Scan for the cell matching the given text and deliver its (x, y) coordinate at center. 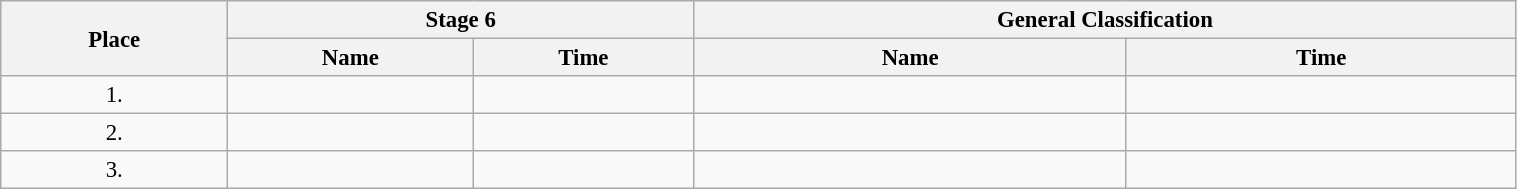
Stage 6 (461, 20)
3. (114, 170)
1. (114, 95)
Place (114, 38)
2. (114, 133)
General Classification (1105, 20)
